Output the [x, y] coordinate of the center of the cell containing the given text.  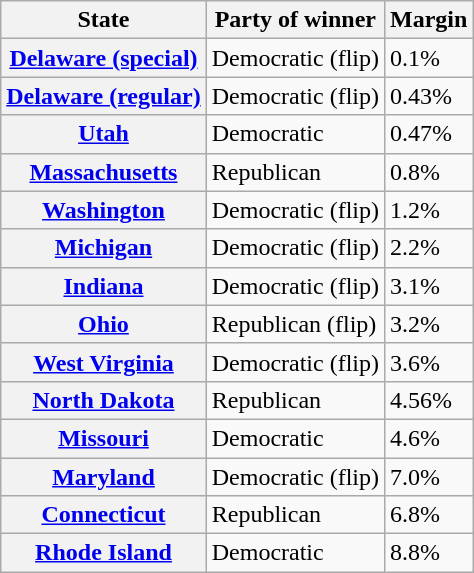
Massachusetts [104, 172]
Republican (flip) [295, 324]
3.2% [429, 324]
0.1% [429, 58]
Missouri [104, 438]
Rhode Island [104, 553]
State [104, 20]
8.8% [429, 553]
1.2% [429, 210]
2.2% [429, 248]
0.43% [429, 96]
Delaware (special) [104, 58]
3.6% [429, 362]
Utah [104, 134]
0.47% [429, 134]
Maryland [104, 477]
West Virginia [104, 362]
Margin [429, 20]
Ohio [104, 324]
North Dakota [104, 400]
Delaware (regular) [104, 96]
6.8% [429, 515]
Washington [104, 210]
4.6% [429, 438]
Michigan [104, 248]
7.0% [429, 477]
Indiana [104, 286]
Party of winner [295, 20]
3.1% [429, 286]
4.56% [429, 400]
0.8% [429, 172]
Connecticut [104, 515]
